Return [X, Y] of the center of cell containing provided text 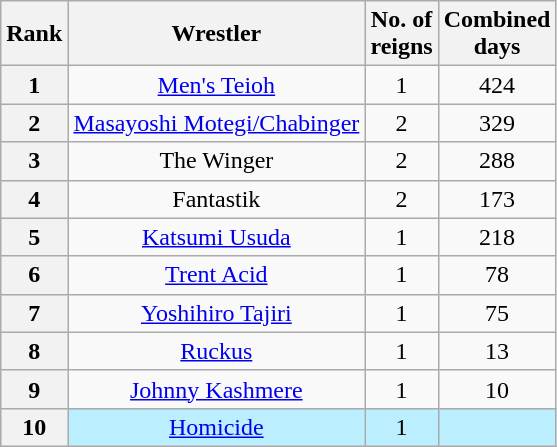
5 [34, 237]
No. ofreigns [402, 34]
The Winger [216, 161]
9 [34, 389]
218 [497, 237]
4 [34, 199]
75 [497, 313]
Homicide [216, 427]
Wrestler [216, 34]
3 [34, 161]
7 [34, 313]
Ruckus [216, 351]
78 [497, 275]
288 [497, 161]
329 [497, 123]
173 [497, 199]
Fantastik [216, 199]
Men's Teioh [216, 85]
6 [34, 275]
8 [34, 351]
Combineddays [497, 34]
Rank [34, 34]
Yoshihiro Tajiri [216, 313]
424 [497, 85]
Masayoshi Motegi/Chabinger [216, 123]
Trent Acid [216, 275]
Katsumi Usuda [216, 237]
13 [497, 351]
Johnny Kashmere [216, 389]
